Determine the (x, y) coordinate at the center of the cell enclosing the given text.  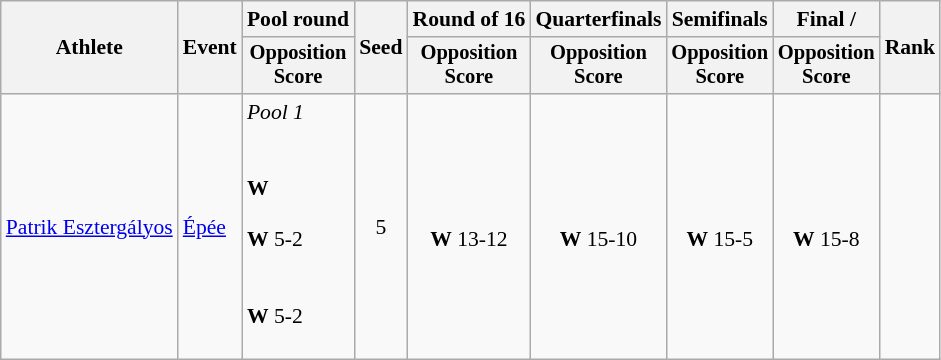
Event (210, 48)
Épée (210, 226)
Seed (380, 48)
Semifinals (720, 19)
Quarterfinals (598, 19)
Round of 16 (468, 19)
5 (380, 226)
Athlete (90, 48)
Final / (826, 19)
W 13-12 (468, 226)
W 15-10 (598, 226)
Pool round (298, 19)
W 15-8 (826, 226)
Pool 1 W W 5-2 W 5-2 (298, 226)
W 15-5 (720, 226)
Patrik Esztergályos (90, 226)
Rank (910, 48)
